Search for the cell housing the specified text and yield its (X, Y) center coordinate. 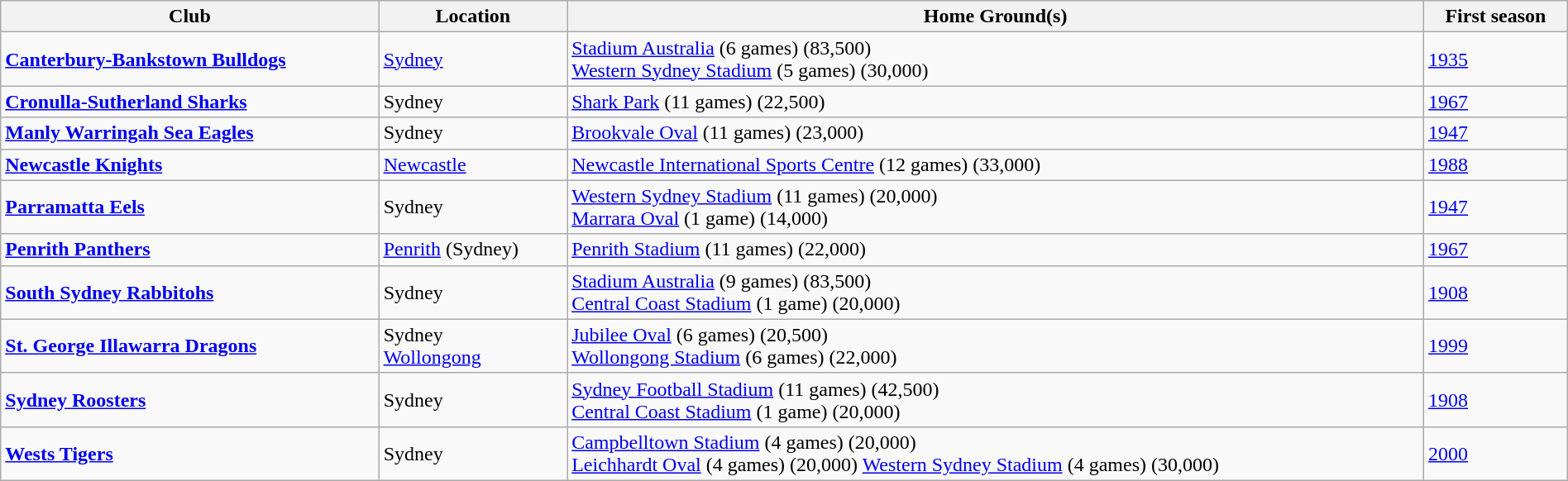
1988 (1496, 164)
South Sydney Rabbitohs (190, 293)
Wests Tigers (190, 453)
Newcastle (473, 164)
Stadium Australia (6 games) (83,500)Western Sydney Stadium (5 games) (30,000) (996, 60)
Cronulla-Sutherland Sharks (190, 102)
Brookvale Oval (11 games) (23,000) (996, 133)
Canterbury-Bankstown Bulldogs (190, 60)
Club (190, 17)
Sydney Roosters (190, 400)
SydneyWollongong (473, 345)
Shark Park (11 games) (22,500) (996, 102)
Campbelltown Stadium (4 games) (20,000)Leichhardt Oval (4 games) (20,000) Western Sydney Stadium (4 games) (30,000) (996, 453)
Sydney Football Stadium (11 games) (42,500)Central Coast Stadium (1 game) (20,000) (996, 400)
Newcastle Knights (190, 164)
Western Sydney Stadium (11 games) (20,000)Marrara Oval (1 game) (14,000) (996, 207)
Manly Warringah Sea Eagles (190, 133)
Penrith (Sydney) (473, 250)
Stadium Australia (9 games) (83,500)Central Coast Stadium (1 game) (20,000) (996, 293)
Penrith Stadium (11 games) (22,000) (996, 250)
1999 (1496, 345)
Parramatta Eels (190, 207)
First season (1496, 17)
Newcastle International Sports Centre (12 games) (33,000) (996, 164)
2000 (1496, 453)
Penrith Panthers (190, 250)
St. George Illawarra Dragons (190, 345)
Jubilee Oval (6 games) (20,500)Wollongong Stadium (6 games) (22,000) (996, 345)
Home Ground(s) (996, 17)
Location (473, 17)
1935 (1496, 60)
